Return [X, Y] of the center of cell containing provided text 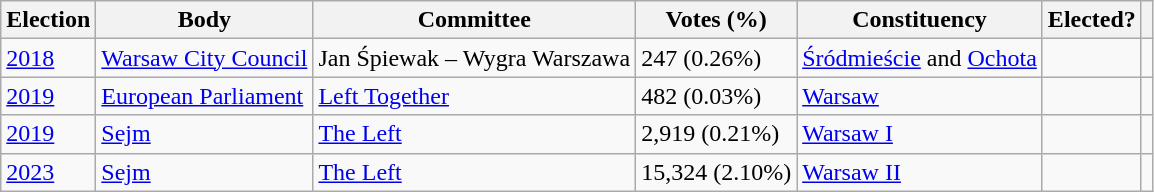
Votes (%) [716, 20]
European Parliament [204, 96]
2023 [48, 172]
Warsaw II [920, 172]
2,919 (0.21%) [716, 134]
247 (0.26%) [716, 58]
Śródmieście and Ochota [920, 58]
Warsaw City Council [204, 58]
15,324 (2.10%) [716, 172]
Body [204, 20]
Jan Śpiewak – Wygra Warszawa [474, 58]
2018 [48, 58]
Elected? [1092, 20]
Left Together [474, 96]
482 (0.03%) [716, 96]
Committee [474, 20]
Constituency [920, 20]
Warsaw [920, 96]
Election [48, 20]
Warsaw I [920, 134]
